Output the (x, y) coordinate of the center of the cell containing the given text.  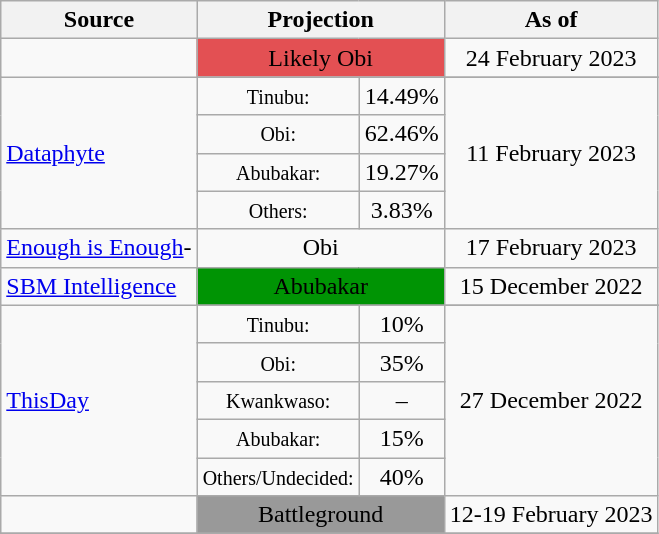
ThisDay (99, 400)
Others/Undecided: (278, 477)
Likely Obi (320, 58)
Source (99, 20)
As of (551, 20)
62.46% (402, 134)
Obi (320, 248)
40% (402, 477)
SBM Intelligence (99, 286)
15% (402, 438)
12-19 February 2023 (551, 515)
Others: (278, 210)
Kwankwaso: (278, 400)
Projection (320, 20)
Enough is Enough- (99, 248)
3.83% (402, 210)
19.27% (402, 172)
35% (402, 362)
27 December 2022 (551, 400)
– (402, 400)
11 February 2023 (551, 153)
Dataphyte (99, 153)
Abubakar (320, 286)
14.49% (402, 96)
17 February 2023 (551, 248)
Battleground (320, 515)
10% (402, 324)
24 February 2023 (551, 58)
15 December 2022 (551, 286)
